Scan for the cell matching the given text and deliver its [X, Y] coordinate at center. 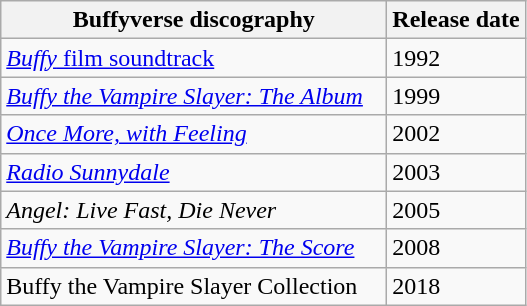
2003 [456, 172]
Release date [456, 20]
Buffy the Vampire Slayer Collection [194, 286]
2002 [456, 134]
2018 [456, 286]
1999 [456, 96]
Buffy film soundtrack [194, 58]
Buffyverse discography [194, 20]
Buffy the Vampire Slayer: The Score [194, 248]
1992 [456, 58]
Radio Sunnydale [194, 172]
Buffy the Vampire Slayer: The Album [194, 96]
2005 [456, 210]
Once More, with Feeling [194, 134]
2008 [456, 248]
Angel: Live Fast, Die Never [194, 210]
